Capture the cell that displays the provided text and extract its (x, y) central coordinate. 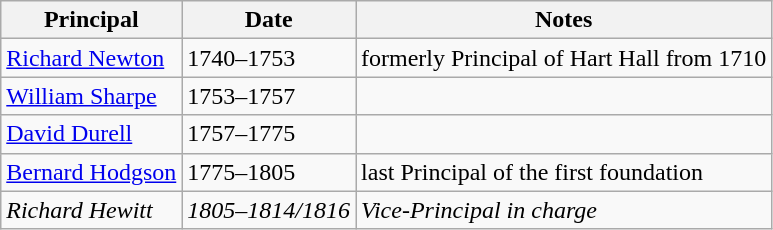
William Sharpe (92, 96)
Bernard Hodgson (92, 172)
David Durell (92, 134)
formerly Principal of Hart Hall from 1710 (564, 58)
1757–1775 (269, 134)
1753–1757 (269, 96)
1740–1753 (269, 58)
Vice-Principal in charge (564, 210)
1805–1814/1816 (269, 210)
Richard Newton (92, 58)
Richard Hewitt (92, 210)
last Principal of the first foundation (564, 172)
1775–1805 (269, 172)
Notes (564, 20)
Principal (92, 20)
Date (269, 20)
